Provide the (x, y) coordinate of the cell's center where the given text is located.  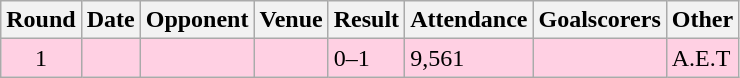
Venue (291, 20)
1 (41, 58)
9,561 (469, 58)
Result (366, 20)
Opponent (197, 20)
Other (702, 20)
Date (110, 20)
0–1 (366, 58)
Goalscorers (600, 20)
A.E.T (702, 58)
Round (41, 20)
Attendance (469, 20)
